Output the [x, y] coordinate of the center of the cell containing the given text.  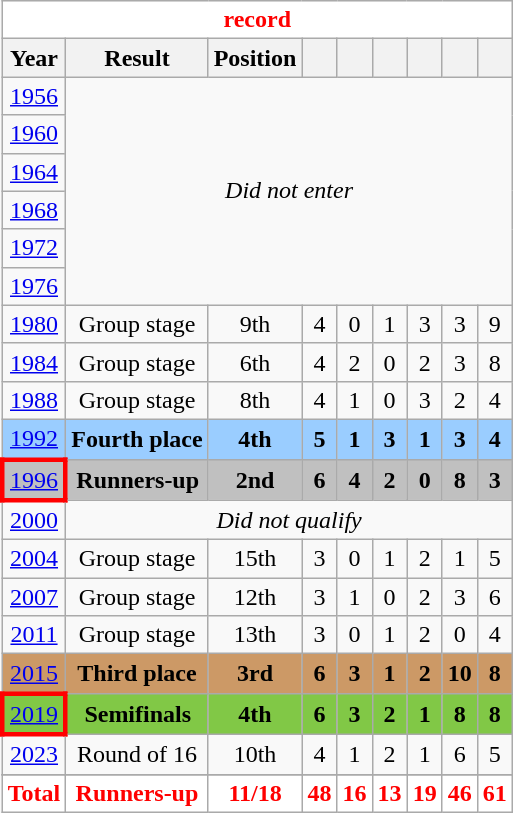
1996 [34, 480]
Did not qualify [290, 520]
1968 [34, 210]
19 [424, 793]
46 [460, 793]
11/18 [255, 793]
1964 [34, 172]
6th [255, 362]
16 [354, 793]
2019 [34, 714]
Position [255, 58]
1992 [34, 439]
15th [255, 559]
Round of 16 [137, 754]
48 [320, 793]
2004 [34, 559]
9th [255, 324]
61 [494, 793]
Third place [137, 674]
Total [34, 793]
Result [137, 58]
Did not enter [290, 191]
13th [255, 635]
1972 [34, 248]
Fourth place [137, 439]
10th [255, 754]
Year [34, 58]
10 [460, 674]
12th [255, 597]
Semifinals [137, 714]
3rd [255, 674]
2000 [34, 520]
2011 [34, 635]
2015 [34, 674]
9 [494, 324]
13 [390, 793]
record [257, 20]
8th [255, 400]
1980 [34, 324]
1960 [34, 134]
2023 [34, 754]
2nd [255, 480]
1976 [34, 286]
1984 [34, 362]
1988 [34, 400]
2007 [34, 597]
1956 [34, 96]
